Provide the [x, y] coordinate of the cell's center where the given text is located.  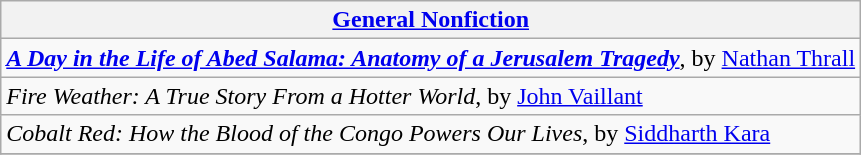
Cobalt Red: How the Blood of the Congo Powers Our Lives, by Siddharth Kara [431, 134]
A Day in the Life of Abed Salama: Anatomy of a Jerusalem Tragedy, by Nathan Thrall [431, 58]
General Nonfiction [431, 20]
Fire Weather: A True Story From a Hotter World, by John Vaillant [431, 96]
